Pinpoint the cell where the given text exists, returning its (x, y) midpoint coordinate. 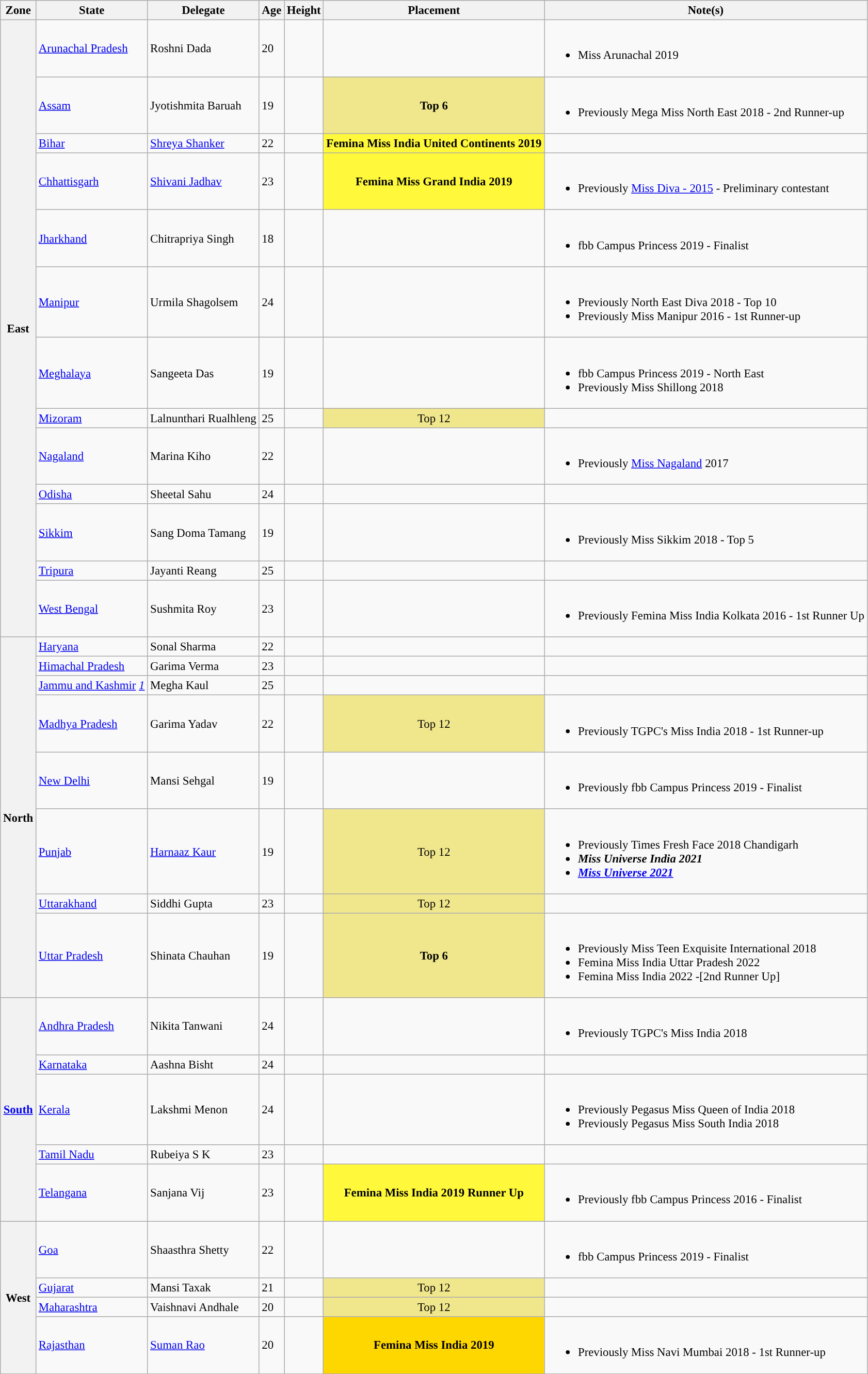
Shaasthra Shetty (203, 1250)
Previously Miss Nagaland 2017 (706, 456)
Previously fbb Campus Princess 2019 - Finalist (706, 780)
Roshni Dada (203, 49)
Miss Arunachal 2019 (706, 49)
State (92, 10)
Sangeeta Das (203, 373)
Note(s) (706, 10)
Aashna Bisht (203, 1064)
Uttar Pradesh (92, 955)
Previously TGPC's Miss India 2018 - 1st Runner-up (706, 724)
Himachal Pradesh (92, 666)
Chhattisgarh (92, 181)
East (19, 329)
Punjab (92, 851)
Shivani Jadhav (203, 181)
Previously Miss Sikkim 2018 - Top 5 (706, 532)
Femina Miss India 2019 (434, 1345)
Arunachal Pradesh (92, 49)
Uttarakhand (92, 904)
Harnaaz Kaur (203, 851)
Previously Mega Miss North East 2018 - 2nd Runner-up (706, 105)
Sang Doma Tamang (203, 532)
Femina Miss India 2019 Runner Up (434, 1193)
Mansi Sehgal (203, 780)
Previously Pegasus Miss Queen of India 2018Previously Pegasus Miss South India 2018 (706, 1110)
Previously Times Fresh Face 2018 ChandigarhMiss Universe India 2021Miss Universe 2021 (706, 851)
Placement (434, 10)
Jammu and Kashmir 1 (92, 686)
Kerala (92, 1110)
Bihar (92, 143)
North (19, 818)
Gujarat (92, 1288)
Previously Miss Teen Exquisite International 2018Femina Miss India Uttar Pradesh 2022Femina Miss India 2022 -[2nd Runner Up] (706, 955)
Previously North East Diva 2018 - Top 10Previously Miss Manipur 2016 - 1st Runner-up (706, 302)
Tripura (92, 571)
Jharkhand (92, 238)
Previously Miss Diva - 2015 - Preliminary contestant (706, 181)
Previously TGPC's Miss India 2018 (706, 1026)
Assam (92, 105)
Madhya Pradesh (92, 724)
West (19, 1298)
Lakshmi Menon (203, 1110)
Tamil Nadu (92, 1155)
Zone (19, 10)
Shinata Chauhan (203, 955)
Previously Miss Navi Mumbai 2018 - 1st Runner-up (706, 1345)
Rajasthan (92, 1345)
Goa (92, 1250)
Garima Verma (203, 666)
Sikkim (92, 532)
Shreya Shanker (203, 143)
Megha Kaul (203, 686)
Sheetal Sahu (203, 494)
21 (271, 1288)
Karnataka (92, 1064)
Siddhi Gupta (203, 904)
Sushmita Roy (203, 609)
Nagaland (92, 456)
Previously fbb Campus Princess 2016 - Finalist (706, 1193)
Haryana (92, 647)
Rubeiya S K (203, 1155)
Chitrapriya Singh (203, 238)
Marina Kiho (203, 456)
Previously Femina Miss India Kolkata 2016 - 1st Runner Up (706, 609)
Jayanti Reang (203, 571)
Nikita Tanwani (203, 1026)
Sonal Sharma (203, 647)
West Bengal (92, 609)
Femina Miss Grand India 2019 (434, 181)
Garima Yadav (203, 724)
Telangana (92, 1193)
Manipur (92, 302)
Femina Miss India United Continents 2019 (434, 143)
Mizoram (92, 418)
Suman Rao (203, 1345)
Jyotishmita Baruah (203, 105)
South (19, 1110)
Sanjana Vij (203, 1193)
Height (304, 10)
Meghalaya (92, 373)
Delegate (203, 10)
New Delhi (92, 780)
Vaishnavi Andhale (203, 1307)
Urmila Shagolsem (203, 302)
Andhra Pradesh (92, 1026)
Maharashtra (92, 1307)
Mansi Taxak (203, 1288)
18 (271, 238)
Odisha (92, 494)
fbb Campus Princess 2019 - North EastPreviously Miss Shillong 2018 (706, 373)
Age (271, 10)
Lalnunthari Rualhleng (203, 418)
